Return (X, Y) of the center of cell containing provided text 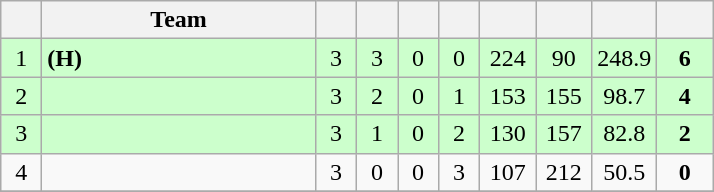
153 (508, 96)
212 (564, 172)
107 (508, 172)
6 (685, 58)
90 (564, 58)
Team (179, 20)
130 (508, 134)
157 (564, 134)
248.9 (624, 58)
98.7 (624, 96)
50.5 (624, 172)
224 (508, 58)
(H) (179, 58)
82.8 (624, 134)
155 (564, 96)
